Scan for the cell matching the given text and deliver its (x, y) coordinate at center. 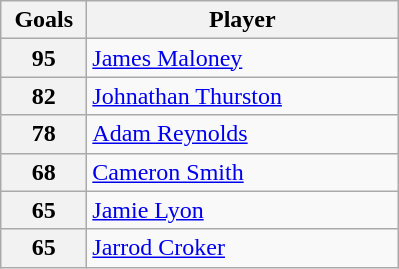
78 (44, 134)
Jamie Lyon (242, 210)
Johnathan Thurston (242, 96)
Goals (44, 20)
68 (44, 172)
Cameron Smith (242, 172)
95 (44, 58)
Adam Reynolds (242, 134)
Jarrod Croker (242, 248)
82 (44, 96)
Player (242, 20)
James Maloney (242, 58)
